Determine the [X, Y] coordinate at the center of the cell enclosing the given text.  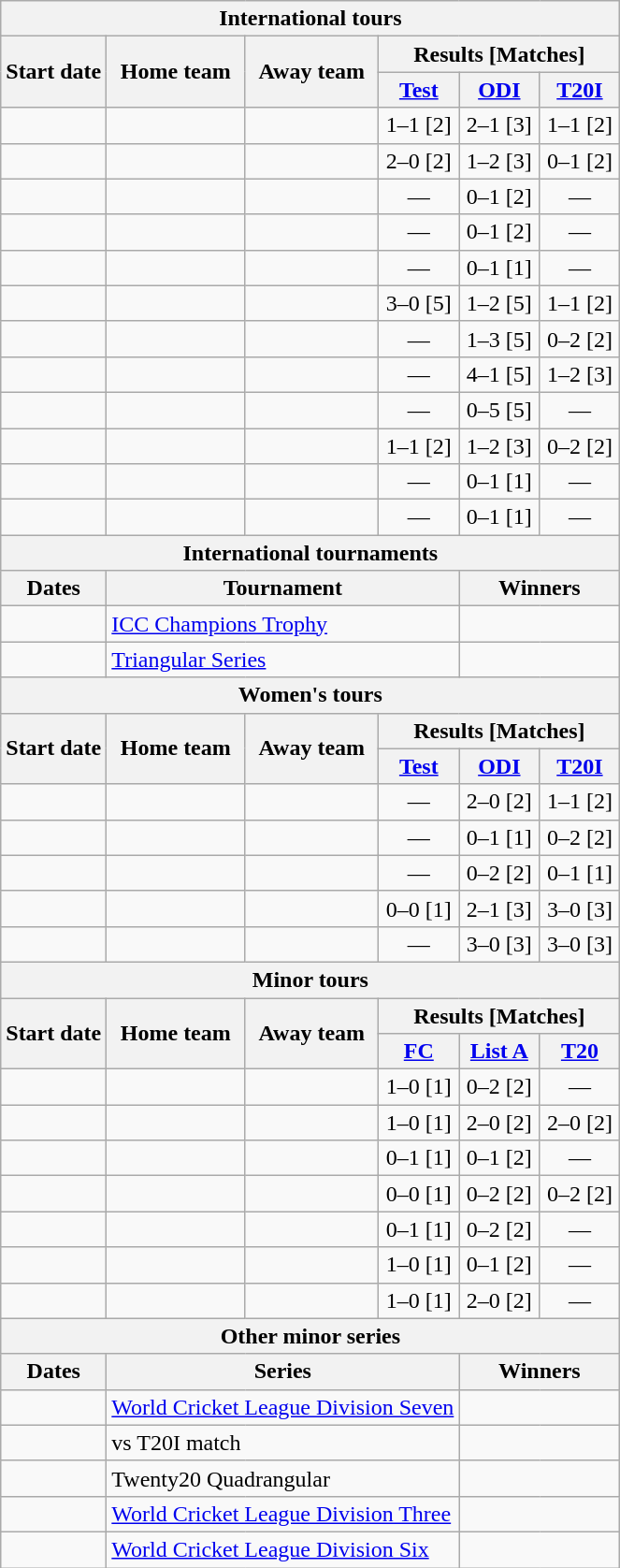
4–1 [5] [499, 374]
Series [282, 1372]
ICC Champions Trophy [282, 624]
Tournament [282, 588]
World Cricket League Division Three [282, 1514]
World Cricket League Division Six [282, 1549]
FC [419, 1052]
Triangular Series [282, 660]
vs T20I match [282, 1443]
International tournaments [310, 553]
1–3 [5] [499, 339]
Other minor series [310, 1336]
T20 [580, 1052]
Twenty20 Quadrangular [282, 1478]
International tours [310, 19]
List A [499, 1052]
1–2 [5] [499, 303]
Minor tours [310, 980]
0–5 [5] [499, 410]
3–0 [5] [419, 303]
World Cricket League Division Seven [282, 1407]
Women's tours [310, 695]
